Return the [x, y] coordinate for the center point of the cell that contains the specified text.  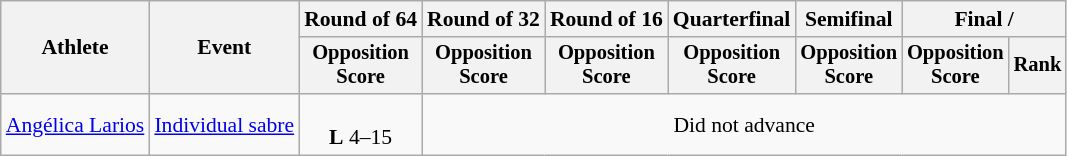
Quarterfinal [732, 19]
Individual sabre [224, 124]
Event [224, 48]
Round of 16 [606, 19]
Final / [984, 19]
L 4–15 [360, 124]
Did not advance [744, 124]
Angélica Larios [76, 124]
Athlete [76, 48]
Semifinal [848, 19]
Round of 32 [484, 19]
Round of 64 [360, 19]
Rank [1038, 66]
